Search for the cell housing the specified text and yield its [x, y] center coordinate. 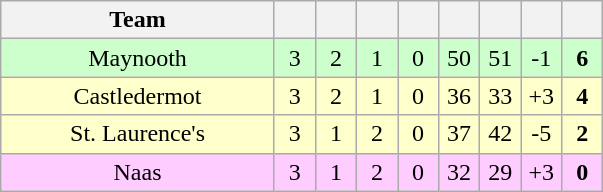
36 [460, 96]
33 [500, 96]
Castledermot [138, 96]
29 [500, 172]
50 [460, 58]
St. Laurence's [138, 134]
Naas [138, 172]
Maynooth [138, 58]
-1 [542, 58]
42 [500, 134]
51 [500, 58]
-5 [542, 134]
6 [582, 58]
37 [460, 134]
Team [138, 20]
4 [582, 96]
32 [460, 172]
